For the text-containing cell, return its midpoint in (x, y) coordinate format. 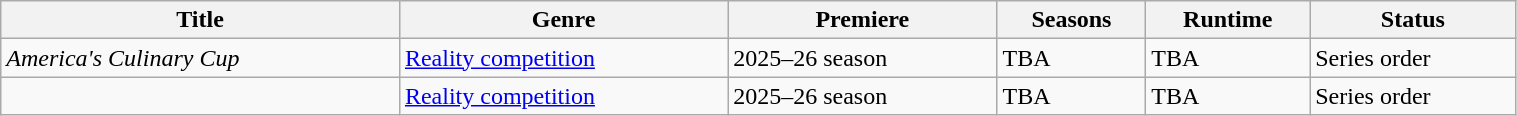
Runtime (1228, 20)
Seasons (1072, 20)
Title (200, 20)
Premiere (862, 20)
America's Culinary Cup (200, 58)
Status (1413, 20)
Genre (563, 20)
